Extract the [X, Y] coordinate from the center of the cell holding the provided text.  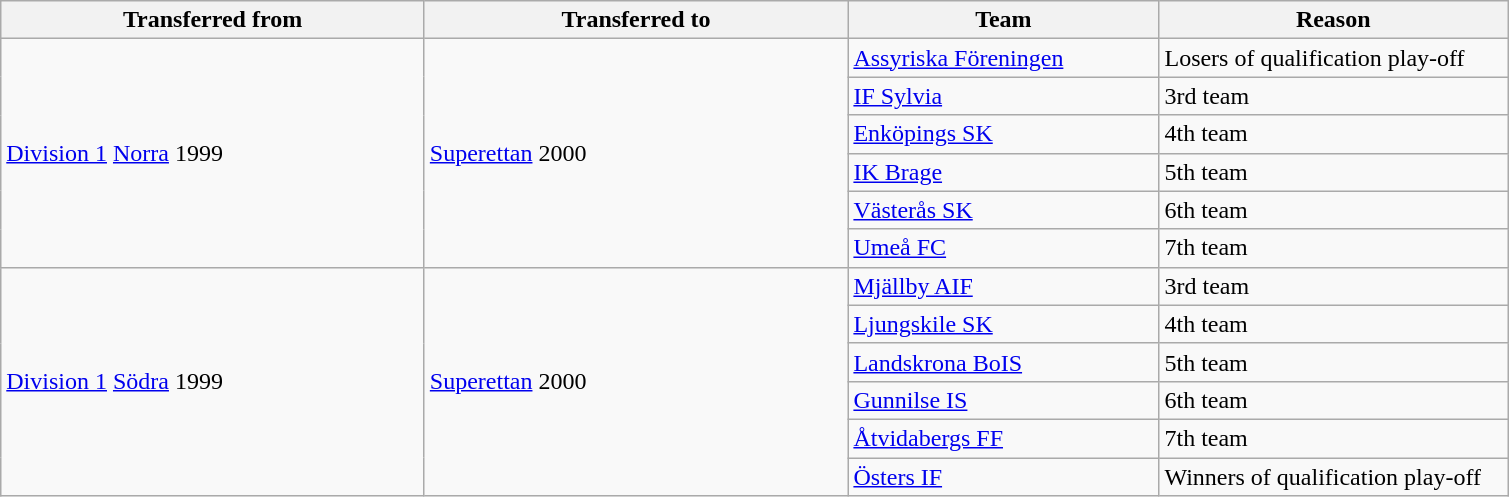
Transferred to [636, 20]
IK Brage [1004, 172]
Team [1004, 20]
Mjällby AIF [1004, 286]
Winners of qualification play-off [1334, 477]
Division 1 Södra 1999 [213, 381]
Enköpings SK [1004, 134]
Landskrona BoIS [1004, 362]
Transferred from [213, 20]
Umeå FC [1004, 248]
IF Sylvia [1004, 96]
Losers of qualification play-off [1334, 58]
Västerås SK [1004, 210]
Åtvidabergs FF [1004, 438]
Gunnilse IS [1004, 400]
Östers IF [1004, 477]
Ljungskile SK [1004, 324]
Reason [1334, 20]
Assyriska Föreningen [1004, 58]
Division 1 Norra 1999 [213, 153]
